Locate the cell with the specified text and output its (X, Y) center coordinate. 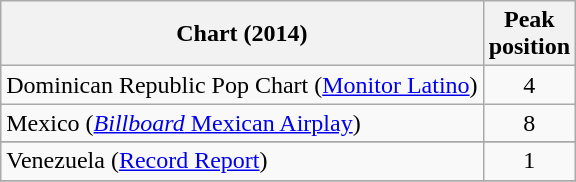
Peakposition (529, 34)
Mexico (Billboard Mexican Airplay) (242, 123)
Dominican Republic Pop Chart (Monitor Latino) (242, 85)
Venezuela (Record Report) (242, 161)
1 (529, 161)
4 (529, 85)
Chart (2014) (242, 34)
8 (529, 123)
